Output the (x, y) coordinate of the center of the cell containing the given text.  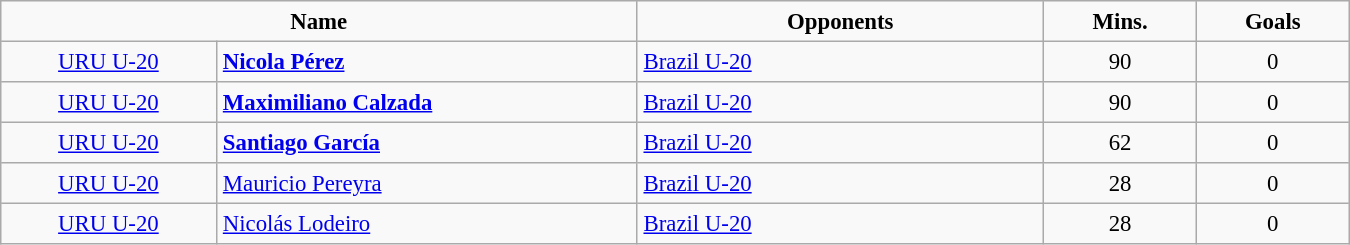
Name (319, 21)
Goals (1272, 21)
Nicola Pérez (426, 61)
Mauricio Pereyra (426, 183)
Maximiliano Calzada (426, 102)
62 (1120, 142)
Opponents (840, 21)
Nicolás Lodeiro (426, 223)
Mins. (1120, 21)
Santiago García (426, 142)
